Locate the cell with the specified text and output its [X, Y] center coordinate. 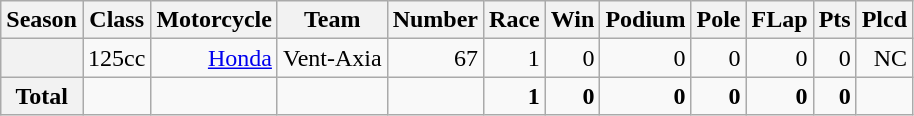
Class [116, 20]
FLap [780, 20]
67 [435, 58]
Honda [214, 58]
Pts [834, 20]
Win [572, 20]
Podium [646, 20]
Number [435, 20]
Race [515, 20]
Motorcycle [214, 20]
Vent-Axia [332, 58]
Total [42, 96]
Plcd [884, 20]
NC [884, 58]
Pole [718, 20]
Team [332, 20]
125cc [116, 58]
Season [42, 20]
